Return the [x, y] coordinate for the center point of the cell that contains the specified text.  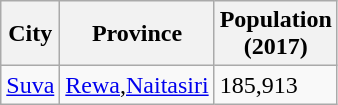
Population(2017) [276, 34]
Suva [30, 85]
Province [137, 34]
City [30, 34]
Rewa,Naitasiri [137, 85]
185,913 [276, 85]
